Extract the [X, Y] coordinate from the center of the cell holding the provided text.  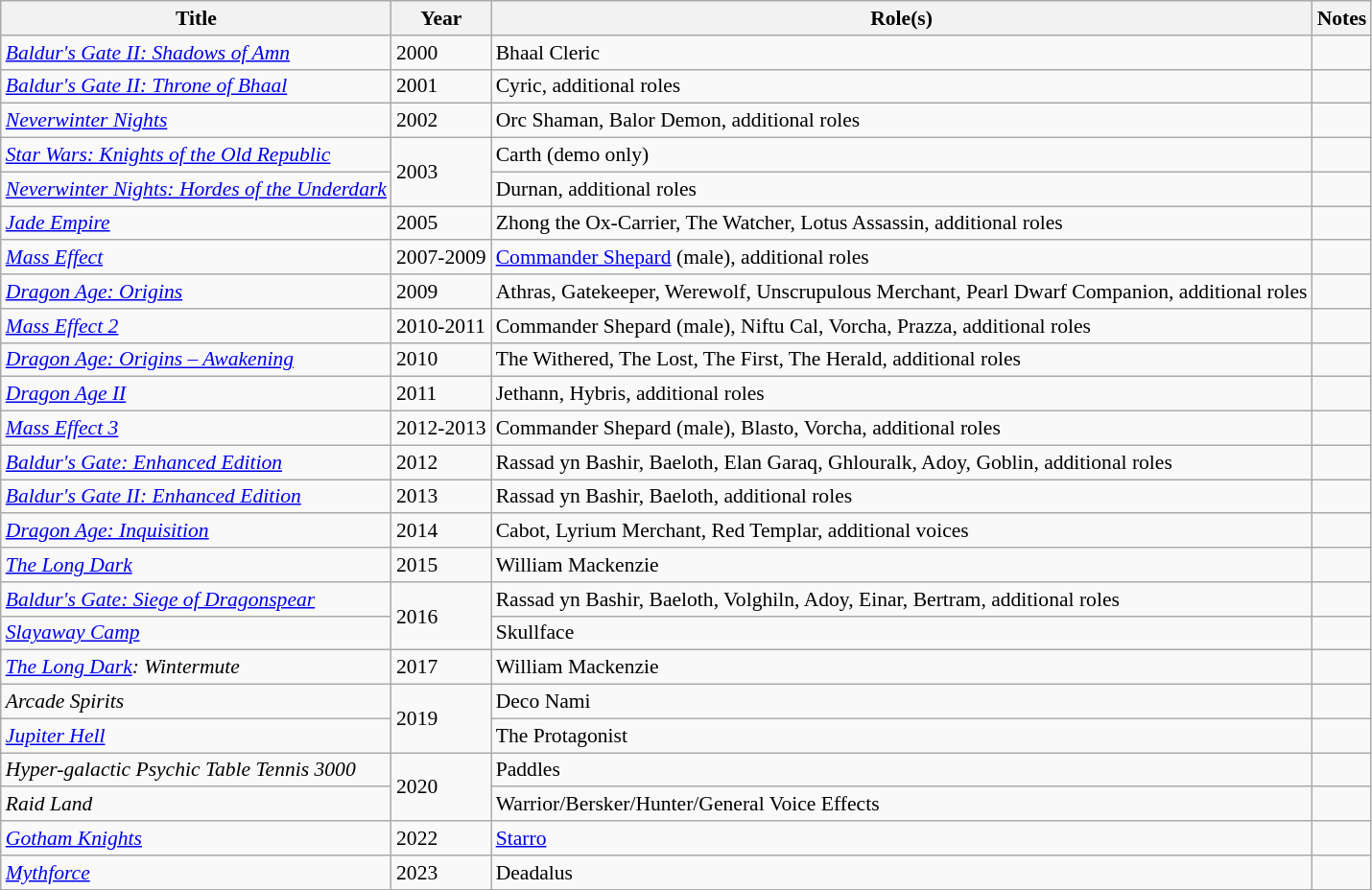
Baldur's Gate II: Enhanced Edition [196, 497]
2023 [441, 873]
Cabot, Lyrium Merchant, Red Templar, additional voices [902, 531]
Commander Shepard (male), Blasto, Vorcha, additional roles [902, 429]
Baldur's Gate: Siege of Dragonspear [196, 599]
2012-2013 [441, 429]
Baldur's Gate II: Throne of Bhaal [196, 86]
2007-2009 [441, 258]
Zhong the Ox-Carrier, The Watcher, Lotus Assassin, additional roles [902, 223]
2002 [441, 121]
Deco Nami [902, 702]
2019 [441, 719]
Neverwinter Nights [196, 121]
2013 [441, 497]
Dragon Age: Origins [196, 292]
Rassad yn Bashir, Baeloth, additional roles [902, 497]
Jethann, Hybris, additional roles [902, 394]
Carth (demo only) [902, 155]
2014 [441, 531]
Paddles [902, 770]
The Long Dark [196, 565]
Neverwinter Nights: Hordes of the Underdark [196, 189]
2015 [441, 565]
Mass Effect [196, 258]
Dragon Age: Inquisition [196, 531]
Star Wars: Knights of the Old Republic [196, 155]
Dragon Age II [196, 394]
Orc Shaman, Balor Demon, additional roles [902, 121]
Starro [902, 838]
Notes [1342, 18]
Jupiter Hell [196, 736]
Rassad yn Bashir, Baeloth, Volghiln, Adoy, Einar, Bertram, additional roles [902, 599]
Hyper-galactic Psychic Table Tennis 3000 [196, 770]
Skullface [902, 633]
Mass Effect 2 [196, 326]
Commander Shepard (male), additional roles [902, 258]
The Protagonist [902, 736]
Slayaway Camp [196, 633]
Baldur's Gate II: Shadows of Amn [196, 53]
Rassad yn Bashir, Baeloth, Elan Garaq, Ghlouralk, Adoy, Goblin, additional roles [902, 462]
The Long Dark: Wintermute [196, 667]
2005 [441, 223]
Raid Land [196, 805]
Dragon Age: Origins – Awakening [196, 360]
2001 [441, 86]
Mythforce [196, 873]
2009 [441, 292]
Athras, Gatekeeper, Werewolf, Unscrupulous Merchant, Pearl Dwarf Companion, additional roles [902, 292]
2000 [441, 53]
2020 [441, 786]
Title [196, 18]
Gotham Knights [196, 838]
Bhaal Cleric [902, 53]
The Withered, The Lost, The First, The Herald, additional roles [902, 360]
Mass Effect 3 [196, 429]
2016 [441, 616]
Arcade Spirits [196, 702]
2017 [441, 667]
Cyric, additional roles [902, 86]
Role(s) [902, 18]
Durnan, additional roles [902, 189]
Warrior/Bersker/Hunter/General Voice Effects [902, 805]
2012 [441, 462]
Baldur's Gate: Enhanced Edition [196, 462]
Commander Shepard (male), Niftu Cal, Vorcha, Prazza, additional roles [902, 326]
2011 [441, 394]
2003 [441, 173]
2010-2011 [441, 326]
2010 [441, 360]
Jade Empire [196, 223]
2022 [441, 838]
Deadalus [902, 873]
Year [441, 18]
